Return [x, y] of the center of cell containing provided text 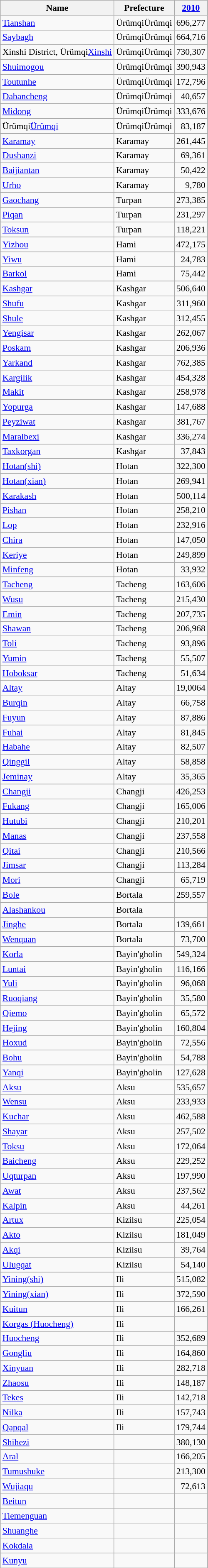
380,130 [191, 1442]
69,361 [191, 156]
Fukang [57, 806]
Awat [57, 1191]
Tumushuke [57, 1472]
Yizhou [57, 244]
472,175 [191, 244]
93,896 [191, 644]
381,767 [191, 422]
Urho [57, 186]
Wusu [57, 599]
210,201 [191, 821]
Shawan [57, 629]
Karakash [57, 496]
322,300 [191, 466]
Yumin [57, 659]
Shayar [57, 1132]
273,385 [191, 200]
50,422 [191, 171]
66,758 [191, 703]
269,941 [191, 481]
160,804 [191, 1028]
210,566 [191, 851]
37,843 [191, 452]
Baijiantan [57, 171]
Artux [57, 1220]
Shihezi [57, 1442]
83,187 [191, 126]
Qiemo [57, 1014]
Qinggil [57, 762]
696,277 [191, 23]
Mori [57, 880]
333,676 [191, 112]
Alashankou [57, 910]
82,507 [191, 747]
Qapqal [57, 1427]
40,657 [191, 97]
Poskam [57, 348]
54,140 [191, 1265]
166,205 [191, 1457]
Tiemenguan [57, 1516]
261,445 [191, 141]
372,590 [191, 1294]
113,284 [191, 865]
249,899 [191, 555]
72,556 [191, 1043]
Wenquan [57, 940]
Yanqi [57, 1072]
75,442 [191, 274]
257,502 [191, 1132]
Gongliu [57, 1353]
Xinyuan [57, 1368]
Beitun [57, 1501]
147,688 [191, 407]
139,661 [191, 925]
Luntai [57, 969]
181,049 [191, 1235]
148,187 [191, 1383]
Kalpin [57, 1206]
426,253 [191, 791]
Habahe [57, 747]
229,252 [191, 1161]
Akto [57, 1235]
262,067 [191, 333]
179,744 [191, 1427]
Peyziwat [57, 422]
54,788 [191, 1058]
233,933 [191, 1102]
Shuimogou [57, 67]
55,507 [191, 659]
127,628 [191, 1072]
Xinshi District, ÜrümqiXinshi [57, 52]
118,221 [191, 230]
207,735 [191, 614]
Zhaosu [57, 1383]
33,932 [191, 570]
157,743 [191, 1413]
197,990 [191, 1176]
Kuchar [57, 1117]
Makit [57, 392]
Qitai [57, 851]
Jinghe [57, 925]
44,261 [191, 1206]
Toksu [57, 1146]
72,613 [191, 1487]
65,572 [191, 1014]
Kunyu [57, 1561]
Uqturpan [57, 1176]
549,324 [191, 954]
352,689 [191, 1338]
Bohu [57, 1058]
454,328 [191, 378]
258,210 [191, 510]
462,588 [191, 1117]
Fuyun [57, 718]
Manas [57, 836]
515,082 [191, 1280]
Shufu [57, 304]
Prefecture [144, 8]
Yining(shi) [57, 1280]
Wensu [57, 1102]
Kokdala [57, 1546]
Barkol [57, 274]
Shule [57, 318]
147,050 [191, 540]
Chira [57, 540]
Wujiaqu [57, 1487]
81,845 [191, 733]
206,936 [191, 348]
Yopurga [57, 407]
Saybagh [57, 37]
Keriye [57, 555]
Hoboksar [57, 673]
58,858 [191, 762]
Hotan(shi) [57, 466]
Midong [57, 112]
65,719 [191, 880]
Piqan [57, 215]
Akqi [57, 1250]
225,054 [191, 1220]
Toutunhe [57, 82]
2010 [191, 8]
Taxkorgan [57, 452]
Yining(xian) [57, 1294]
730,307 [191, 52]
206,968 [191, 629]
Toksun [57, 230]
35,580 [191, 999]
Yarkand [57, 363]
Korgas (Huocheng) [57, 1324]
Kargilik [57, 378]
Baicheng [57, 1161]
232,916 [191, 525]
259,557 [191, 895]
Hoxud [57, 1043]
Ruoqiang [57, 999]
Gaochang [57, 200]
664,716 [191, 37]
Yuli [57, 984]
24,783 [191, 259]
87,886 [191, 718]
166,261 [191, 1309]
Bole [57, 895]
237,558 [191, 836]
Dushanzi [57, 156]
Tekes [57, 1398]
51,634 [191, 673]
762,385 [191, 363]
96,068 [191, 984]
Ulugqat [57, 1265]
Hotan(xian) [57, 481]
73,700 [191, 940]
500,114 [191, 496]
258,978 [191, 392]
390,943 [191, 67]
535,657 [191, 1087]
Kuitun [57, 1309]
172,796 [191, 82]
Minfeng [57, 570]
Toli [57, 644]
Yengisar [57, 333]
165,006 [191, 806]
Pishan [57, 510]
312,455 [191, 318]
Maralbexi [57, 437]
Korla [57, 954]
231,297 [191, 215]
311,960 [191, 304]
Dabancheng [57, 97]
215,430 [191, 599]
Jimsar [57, 865]
Fuhai [57, 733]
Tianshan [57, 23]
142,718 [191, 1398]
Hutubi [57, 821]
164,860 [191, 1353]
Name [57, 8]
237,562 [191, 1191]
Emin [57, 614]
Hejing [57, 1028]
172,064 [191, 1146]
19,0064 [191, 688]
213,300 [191, 1472]
336,274 [191, 437]
9,780 [191, 186]
506,640 [191, 289]
Jeminay [57, 777]
282,718 [191, 1368]
Shuanghe [57, 1531]
Huocheng [57, 1338]
35,365 [191, 777]
Lop [57, 525]
116,166 [191, 969]
163,606 [191, 585]
39,764 [191, 1250]
Burqin [57, 703]
Aral [57, 1457]
Nilka [57, 1413]
Yiwu [57, 259]
